Identify which cell holds the provided text, then report its (x, y) central coordinate. 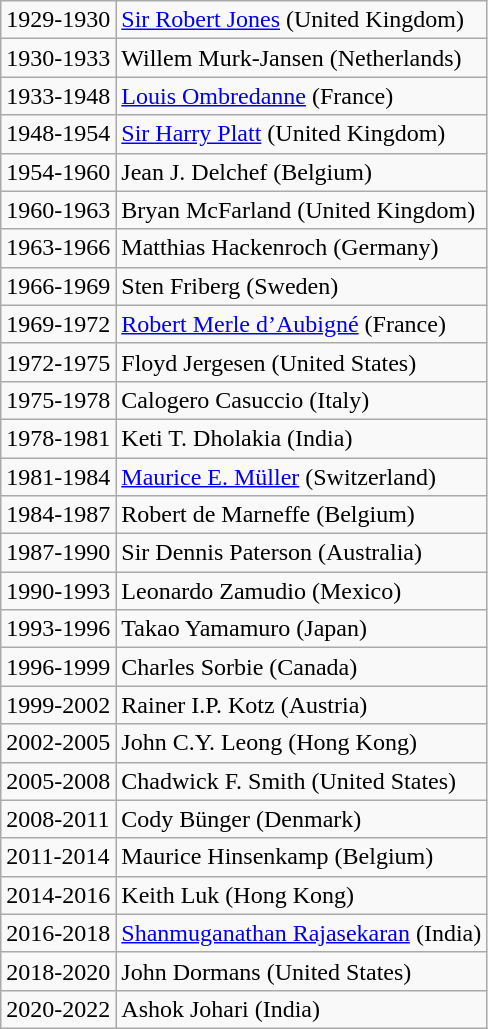
Sir Dennis Paterson (Australia) (302, 553)
Floyd Jergesen (United States) (302, 362)
Robert Merle d’Aubigné (France) (302, 324)
1984-1987 (58, 515)
1969-1972 (58, 324)
John Dormans (United States) (302, 971)
Calogero Casuccio (Italy) (302, 400)
1972-1975 (58, 362)
Sir Harry Platt (United Kingdom) (302, 134)
Maurice Hinsenkamp (Belgium) (302, 857)
1929-1930 (58, 20)
1933-1948 (58, 96)
2008-2011 (58, 819)
Maurice E. Müller (Switzerland) (302, 477)
Cody Bünger (Denmark) (302, 819)
Takao Yamamuro (Japan) (302, 629)
1948-1954 (58, 134)
Willem Murk-Jansen (Netherlands) (302, 58)
1996-1999 (58, 667)
Robert de Marneffe (Belgium) (302, 515)
Charles Sorbie (Canada) (302, 667)
1999-2002 (58, 705)
Chadwick F. Smith (United States) (302, 781)
Keith Luk (Hong Kong) (302, 895)
1960-1963 (58, 210)
1987-1990 (58, 553)
2014-2016 (58, 895)
2020-2022 (58, 1009)
1954-1960 (58, 172)
Keti T. Dholakia (India) (302, 438)
1978-1981 (58, 438)
Jean J. Delchef (Belgium) (302, 172)
John C.Y. Leong (Hong Kong) (302, 743)
1993-1996 (58, 629)
Rainer I.P. Kotz (Austria) (302, 705)
1975-1978 (58, 400)
1981-1984 (58, 477)
1966-1969 (58, 286)
Sten Friberg (Sweden) (302, 286)
Sir Robert Jones (United Kingdom) (302, 20)
2002-2005 (58, 743)
2016-2018 (58, 933)
1963-1966 (58, 248)
2011-2014 (58, 857)
Leonardo Zamudio (Mexico) (302, 591)
Bryan McFarland (United Kingdom) (302, 210)
1990-1993 (58, 591)
1930-1933 (58, 58)
Ashok Johari (India) (302, 1009)
Shanmuganathan Rajasekaran (India) (302, 933)
Matthias Hackenroch (Germany) (302, 248)
Louis Ombredanne (France) (302, 96)
2018-2020 (58, 971)
2005-2008 (58, 781)
